Extract the (x, y) coordinate from the center of the cell holding the provided text.  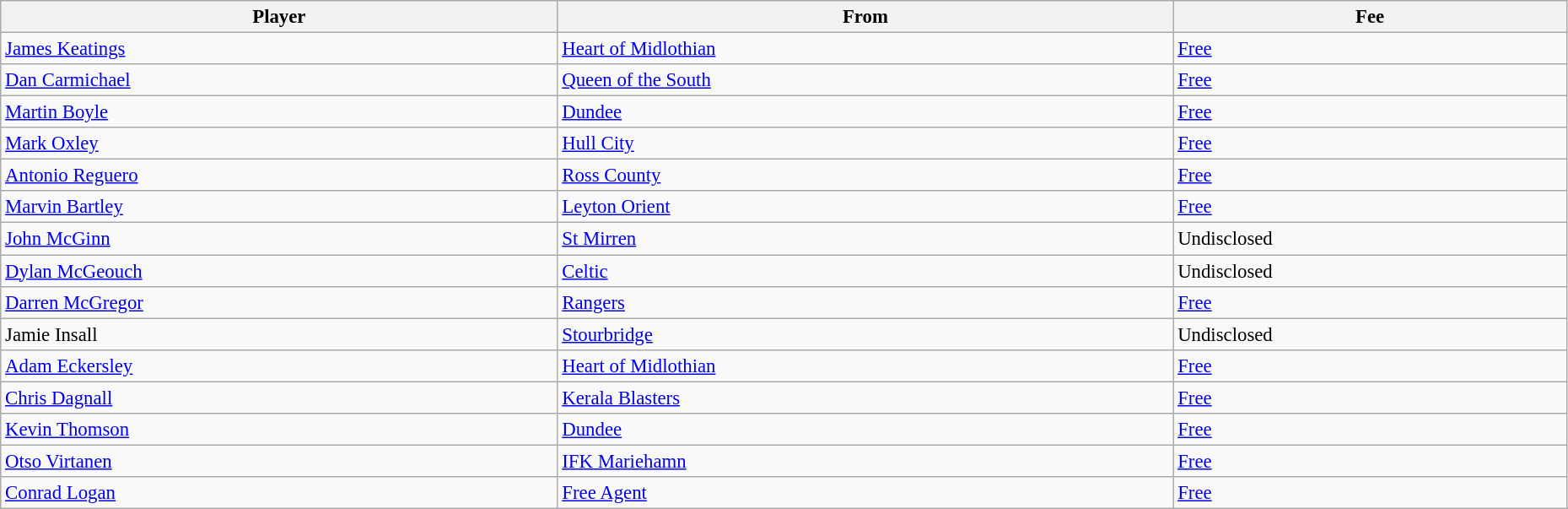
IFK Mariehamn (865, 461)
Hull City (865, 143)
Player (279, 17)
Mark Oxley (279, 143)
Dan Carmichael (279, 80)
John McGinn (279, 239)
James Keatings (279, 49)
Queen of the South (865, 80)
Stourbridge (865, 334)
Kevin Thomson (279, 430)
Fee (1370, 17)
Dylan McGeouch (279, 271)
Marvin Bartley (279, 207)
Otso Virtanen (279, 461)
St Mirren (865, 239)
Celtic (865, 271)
Martin Boyle (279, 112)
Kerala Blasters (865, 398)
Adam Eckersley (279, 366)
Rangers (865, 302)
Darren McGregor (279, 302)
Free Agent (865, 493)
Antonio Reguero (279, 176)
Leyton Orient (865, 207)
Jamie Insall (279, 334)
From (865, 17)
Conrad Logan (279, 493)
Chris Dagnall (279, 398)
Ross County (865, 176)
